For the text-containing cell, return its midpoint in (x, y) coordinate format. 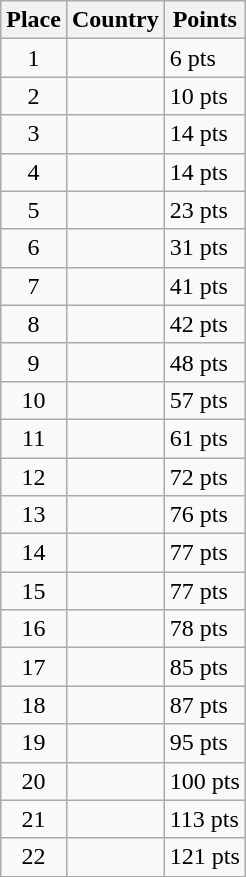
95 pts (204, 743)
76 pts (204, 515)
9 (34, 362)
12 (34, 477)
6 pts (204, 58)
6 (34, 248)
Place (34, 20)
100 pts (204, 781)
15 (34, 591)
5 (34, 210)
23 pts (204, 210)
42 pts (204, 324)
16 (34, 629)
14 (34, 553)
85 pts (204, 667)
13 (34, 515)
7 (34, 286)
2 (34, 96)
19 (34, 743)
1 (34, 58)
20 (34, 781)
21 (34, 819)
41 pts (204, 286)
18 (34, 705)
8 (34, 324)
78 pts (204, 629)
121 pts (204, 857)
61 pts (204, 438)
3 (34, 134)
4 (34, 172)
Country (115, 20)
113 pts (204, 819)
72 pts (204, 477)
11 (34, 438)
31 pts (204, 248)
Points (204, 20)
87 pts (204, 705)
17 (34, 667)
57 pts (204, 400)
10 pts (204, 96)
48 pts (204, 362)
22 (34, 857)
10 (34, 400)
